Pinpoint the cell where the given text exists, returning its (x, y) midpoint coordinate. 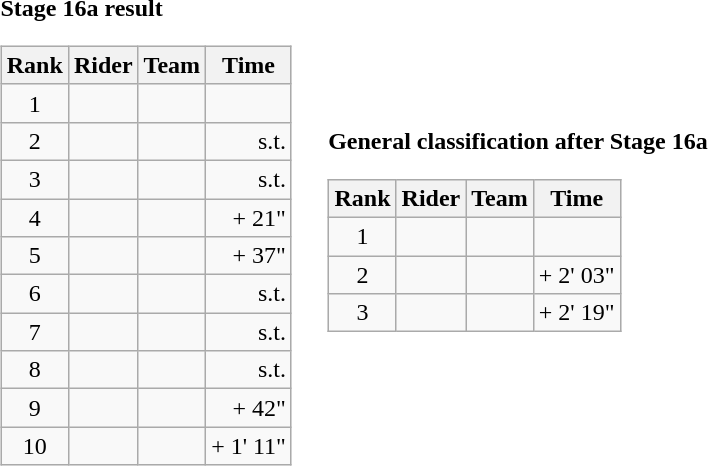
5 (34, 256)
6 (34, 294)
9 (34, 408)
+ 21" (249, 217)
+ 2' 03" (576, 275)
+ 42" (249, 408)
10 (34, 446)
7 (34, 332)
4 (34, 217)
+ 2' 19" (576, 313)
+ 37" (249, 256)
+ 1' 11" (249, 446)
8 (34, 370)
